Find where the given text appears and provide that cell's center as [X, Y] coordinate. 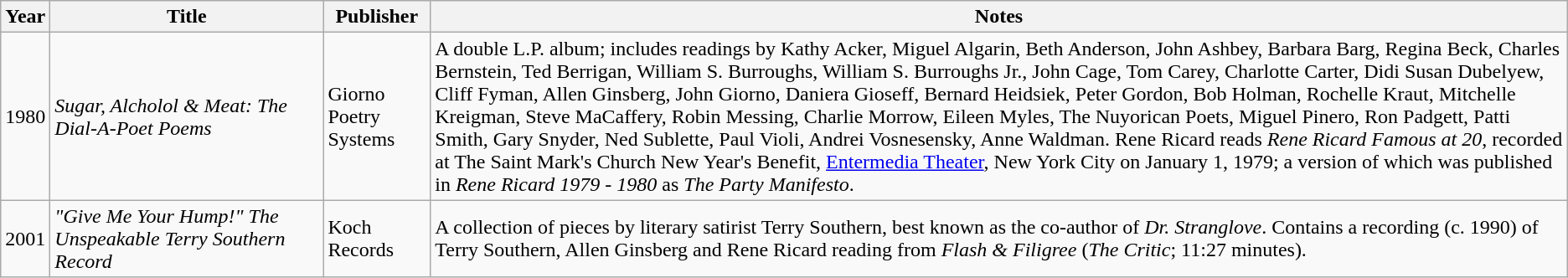
2001 [25, 239]
Koch Records [377, 239]
Title [187, 17]
Notes [999, 17]
1980 [25, 116]
Giorno Poetry Systems [377, 116]
"Give Me Your Hump!" The Unspeakable Terry Southern Record [187, 239]
Year [25, 17]
Publisher [377, 17]
Sugar, Alcholol & Meat: The Dial-A-Poet Poems [187, 116]
